Search for the cell housing the specified text and yield its (x, y) center coordinate. 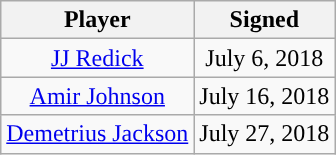
Player (98, 20)
July 6, 2018 (264, 58)
Demetrius Jackson (98, 134)
Amir Johnson (98, 96)
JJ Redick (98, 58)
Signed (264, 20)
July 27, 2018 (264, 134)
July 16, 2018 (264, 96)
